Output the (x, y) coordinate of the center of the cell containing the given text.  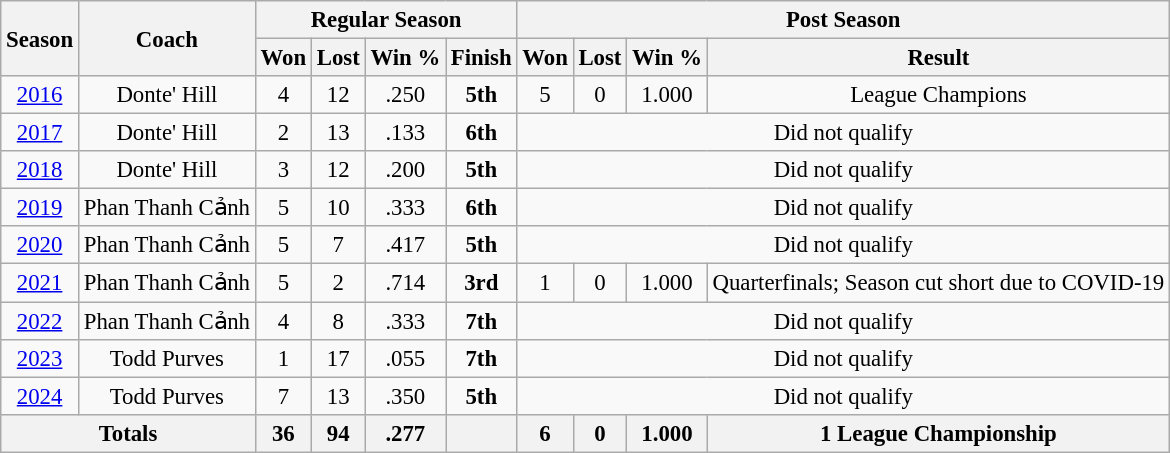
2020 (40, 245)
.200 (405, 170)
Totals (128, 433)
10 (338, 208)
2024 (40, 396)
Result (938, 58)
3 (283, 170)
.055 (405, 358)
Post Season (844, 20)
8 (338, 321)
6 (545, 433)
3rd (482, 283)
.277 (405, 433)
Regular Season (386, 20)
2019 (40, 208)
2022 (40, 321)
Quarterfinals; Season cut short due to COVID-19 (938, 283)
2017 (40, 133)
2021 (40, 283)
.350 (405, 396)
17 (338, 358)
.133 (405, 133)
League Champions (938, 95)
.714 (405, 283)
1 League Championship (938, 433)
36 (283, 433)
.250 (405, 95)
94 (338, 433)
2023 (40, 358)
.417 (405, 245)
Coach (166, 38)
2018 (40, 170)
Finish (482, 58)
Season (40, 38)
2016 (40, 95)
